Find where the given text appears and provide that cell's center as (x, y) coordinate. 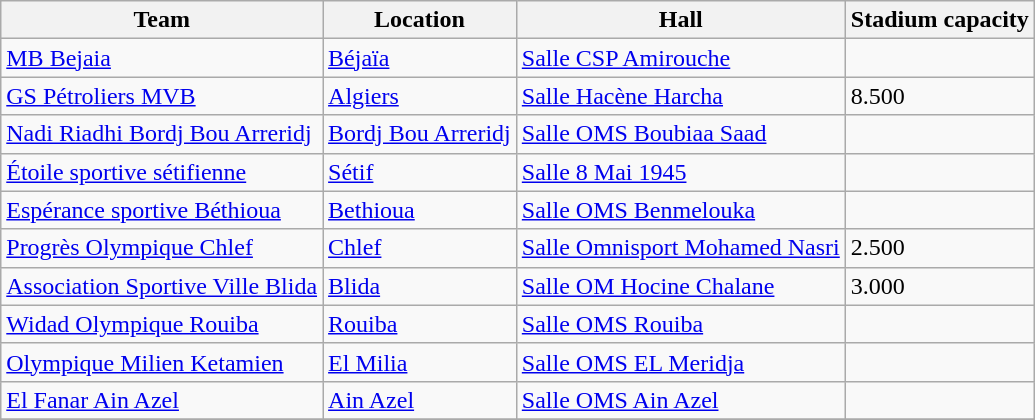
Olympique Milien Ketamien (162, 362)
El Fanar Ain Azel (162, 400)
Salle Hacène Harcha (680, 96)
Salle OMS Benmelouka (680, 210)
Blida (420, 286)
El Milia (420, 362)
GS Pétroliers MVB (162, 96)
Algiers (420, 96)
Bethioua (420, 210)
Team (162, 20)
Salle CSP Amirouche (680, 58)
Salle OM Hocine Chalane (680, 286)
Stadium capacity (940, 20)
2.500 (940, 248)
Salle OMS EL Meridja (680, 362)
Sétif (420, 172)
Béjaïa (420, 58)
Rouiba (420, 324)
Progrès Olympique Chlef (162, 248)
Salle OMS Rouiba (680, 324)
Widad Olympique Rouiba (162, 324)
Salle Omnisport Mohamed Nasri (680, 248)
Salle 8 Mai 1945 (680, 172)
Hall (680, 20)
Association Sportive Ville Blida (162, 286)
Salle OMS Ain Azel (680, 400)
Nadi Riadhi Bordj Bou Arreridj (162, 134)
MB Bejaia (162, 58)
Chlef (420, 248)
Ain Azel (420, 400)
Location (420, 20)
3.000 (940, 286)
Salle OMS Boubiaa Saad (680, 134)
Bordj Bou Arreridj (420, 134)
8.500 (940, 96)
Espérance sportive Béthioua (162, 210)
Étoile sportive sétifienne (162, 172)
